Determine the (X, Y) coordinate at the center of the cell enclosing the given text.  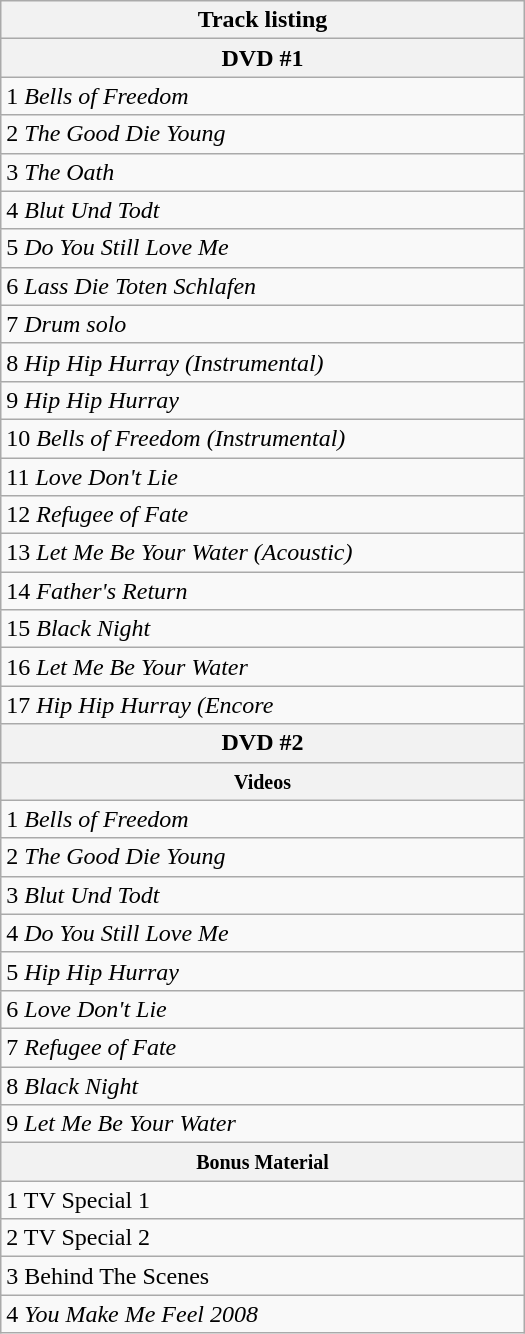
8 Black Night (263, 1085)
7 Refugee of Fate (263, 1047)
2 TV Special 2 (263, 1238)
10 Bells of Freedom (Instrumental) (263, 438)
5 Hip Hip Hurray (263, 971)
3 Blut Und Todt (263, 895)
9 Let Me Be Your Water (263, 1124)
16 Let Me Be Your Water (263, 667)
6 Lass Die Toten Schlafen (263, 286)
1 TV Special 1 (263, 1200)
17 Hip Hip Hurray (Encore (263, 705)
4 Do You Still Love Me (263, 933)
DVD #1 (263, 58)
11 Love Don't Lie (263, 477)
15 Black Night (263, 629)
Videos (263, 781)
14 Father's Return (263, 591)
6 Love Don't Lie (263, 1009)
5 Do You Still Love Me (263, 248)
Track listing (263, 20)
4 Blut Und Todt (263, 210)
Bonus Material (263, 1162)
DVD #2 (263, 743)
13 Let Me Be Your Water (Acoustic) (263, 553)
7 Drum solo (263, 324)
8 Hip Hip Hurray (Instrumental) (263, 362)
3 Behind The Scenes (263, 1276)
4 You Make Me Feel 2008 (263, 1314)
3 The Oath (263, 172)
12 Refugee of Fate (263, 515)
9 Hip Hip Hurray (263, 400)
